Detect which cell encompasses the target text, then output its (X, Y) center coordinate. 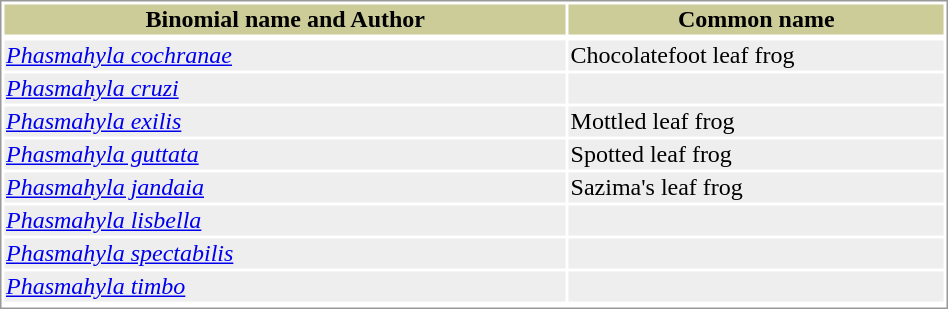
Phasmahyla lisbella (285, 221)
Binomial name and Author (285, 19)
Phasmahyla exilis (285, 121)
Sazima's leaf frog (756, 187)
Phasmahyla jandaia (285, 187)
Phasmahyla timbo (285, 287)
Phasmahyla cochranae (285, 55)
Spotted leaf frog (756, 155)
Phasmahyla spectabilis (285, 253)
Phasmahyla cruzi (285, 89)
Chocolatefoot leaf frog (756, 55)
Phasmahyla guttata (285, 155)
Mottled leaf frog (756, 121)
Common name (756, 19)
